Detect which cell encompasses the target text, then output its [x, y] center coordinate. 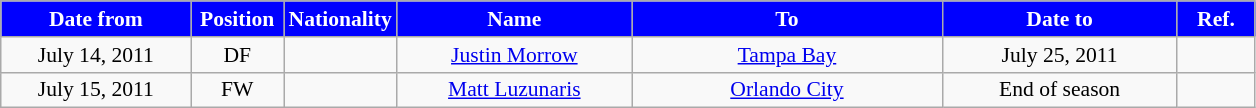
July 15, 2011 [96, 90]
To [787, 19]
Ref. [1216, 19]
Date from [96, 19]
FW [238, 90]
July 25, 2011 [1060, 55]
End of season [1060, 90]
Nationality [340, 19]
DF [238, 55]
Name [514, 19]
Position [238, 19]
Justin Morrow [514, 55]
Date to [1060, 19]
Matt Luzunaris [514, 90]
July 14, 2011 [96, 55]
Orlando City [787, 90]
Tampa Bay [787, 55]
